Provide the [X, Y] coordinate of the cell's center where the given text is located.  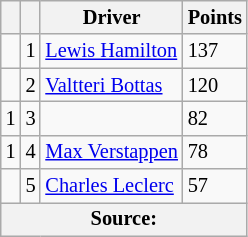
4 [31, 152]
Max Verstappen [111, 152]
5 [31, 186]
Source: [124, 219]
78 [215, 152]
82 [215, 118]
120 [215, 85]
Lewis Hamilton [111, 51]
57 [215, 186]
Charles Leclerc [111, 186]
Points [215, 17]
Driver [111, 17]
2 [31, 85]
Valtteri Bottas [111, 85]
137 [215, 51]
3 [31, 118]
